From the cell containing the given text, extract its center point as [X, Y] coordinate. 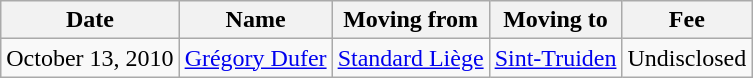
October 13, 2010 [90, 58]
Standard Liège [410, 58]
Moving to [556, 20]
Fee [687, 20]
Sint-Truiden [556, 58]
Name [256, 20]
Undisclosed [687, 58]
Grégory Dufer [256, 58]
Date [90, 20]
Moving from [410, 20]
